Capture the cell that displays the provided text and extract its (x, y) central coordinate. 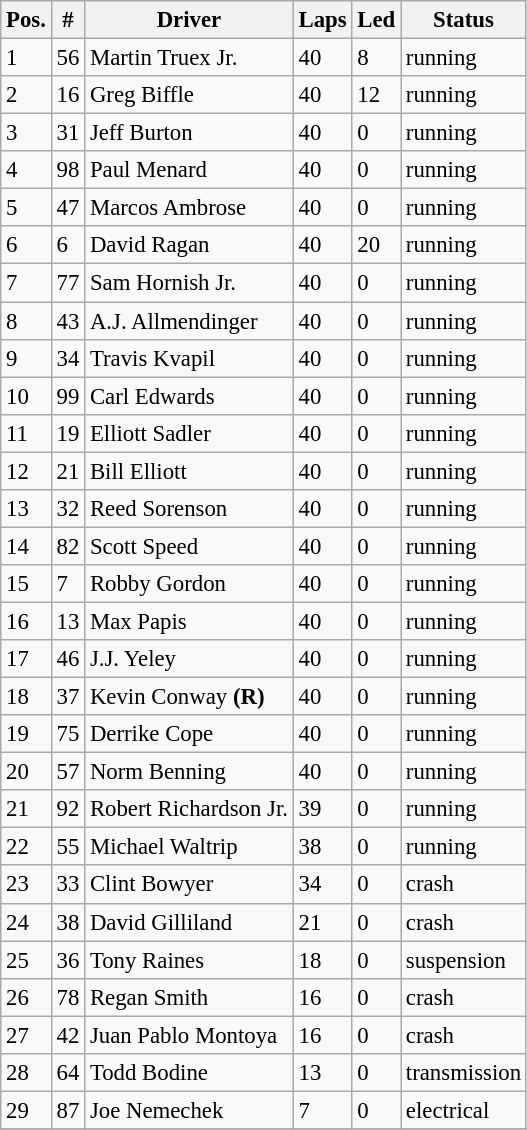
electrical (464, 1110)
46 (68, 659)
Bill Elliott (190, 471)
Travis Kvapil (190, 358)
Robert Richardson Jr. (190, 809)
26 (26, 997)
64 (68, 1073)
2 (26, 95)
David Gilliland (190, 922)
43 (68, 321)
Norm Benning (190, 772)
10 (26, 396)
99 (68, 396)
22 (26, 847)
Driver (190, 20)
Status (464, 20)
3 (26, 133)
98 (68, 170)
Joe Nemechek (190, 1110)
23 (26, 885)
14 (26, 546)
J.J. Yeley (190, 659)
56 (68, 58)
78 (68, 997)
Kevin Conway (R) (190, 697)
25 (26, 960)
Martin Truex Jr. (190, 58)
Carl Edwards (190, 396)
Michael Waltrip (190, 847)
57 (68, 772)
A.J. Allmendinger (190, 321)
1 (26, 58)
Pos. (26, 20)
11 (26, 433)
Led (376, 20)
4 (26, 170)
Derrike Cope (190, 734)
Scott Speed (190, 546)
suspension (464, 960)
Paul Menard (190, 170)
75 (68, 734)
32 (68, 509)
33 (68, 885)
47 (68, 208)
77 (68, 283)
39 (322, 809)
82 (68, 546)
Greg Biffle (190, 95)
Jeff Burton (190, 133)
37 (68, 697)
David Ragan (190, 245)
55 (68, 847)
87 (68, 1110)
Sam Hornish Jr. (190, 283)
Regan Smith (190, 997)
36 (68, 960)
Todd Bodine (190, 1073)
92 (68, 809)
Max Papis (190, 621)
17 (26, 659)
Tony Raines (190, 960)
42 (68, 1035)
29 (26, 1110)
Clint Bowyer (190, 885)
# (68, 20)
Marcos Ambrose (190, 208)
Laps (322, 20)
24 (26, 922)
27 (26, 1035)
Juan Pablo Montoya (190, 1035)
28 (26, 1073)
Robby Gordon (190, 584)
9 (26, 358)
5 (26, 208)
Reed Sorenson (190, 509)
31 (68, 133)
transmission (464, 1073)
15 (26, 584)
Elliott Sadler (190, 433)
